Provide the (x, y) coordinate of the cell's center where the given text is located.  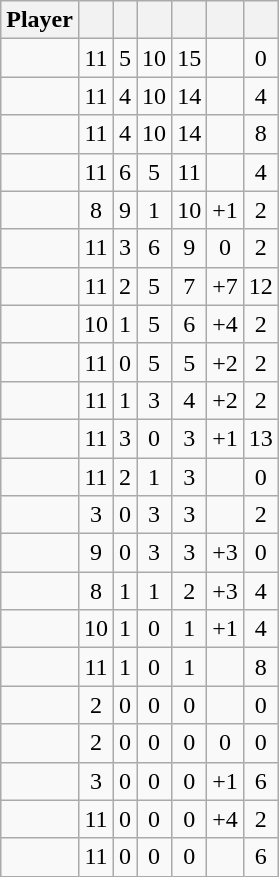
+7 (226, 286)
7 (190, 286)
15 (190, 58)
13 (260, 438)
Player (40, 20)
12 (260, 286)
